Identify which cell holds the provided text, then report its [X, Y] central coordinate. 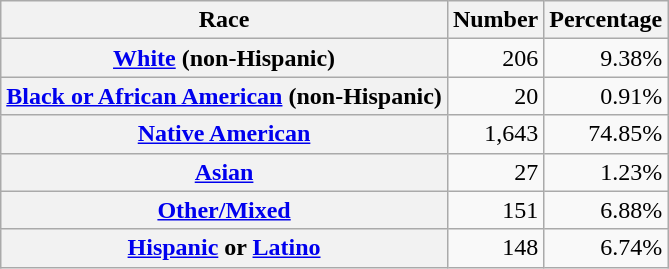
Other/Mixed [224, 210]
Native American [224, 134]
27 [495, 172]
148 [495, 248]
1.23% [606, 172]
Percentage [606, 20]
Asian [224, 172]
Hispanic or Latino [224, 248]
6.88% [606, 210]
9.38% [606, 58]
0.91% [606, 96]
Race [224, 20]
151 [495, 210]
Number [495, 20]
6.74% [606, 248]
206 [495, 58]
1,643 [495, 134]
20 [495, 96]
White (non-Hispanic) [224, 58]
74.85% [606, 134]
Black or African American (non-Hispanic) [224, 96]
